Output the (x, y) coordinate of the center of the cell containing the given text.  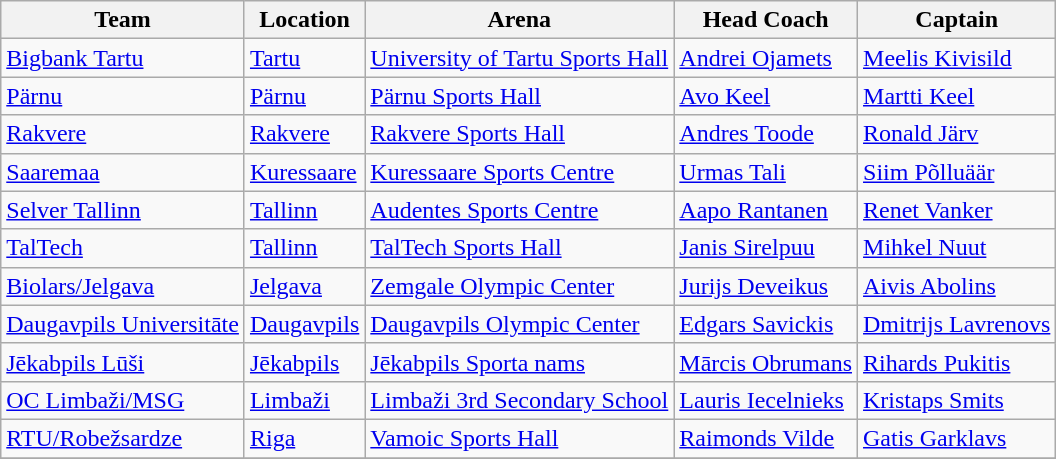
Gatis Garklavs (957, 438)
Jēkabpils Lūši (123, 362)
Raimonds Vilde (766, 438)
Bigbank Tartu (123, 58)
Selver Tallinn (123, 210)
Daugavpils Universitāte (123, 324)
Kuressaare Sports Centre (520, 172)
Martti Keel (957, 96)
Captain (957, 20)
Saaremaa (123, 172)
Limbaži 3rd Secondary School (520, 400)
Dmitrijs Lavrenovs (957, 324)
Urmas Tali (766, 172)
Limbaži (304, 400)
Andres Toode (766, 134)
Jelgava (304, 286)
Jēkabpils (304, 362)
TalTech Sports Hall (520, 248)
Andrei Ojamets (766, 58)
Riga (304, 438)
Audentes Sports Centre (520, 210)
Renet Vanker (957, 210)
RTU/Robežsardze (123, 438)
Edgars Savickis (766, 324)
Vamoic Sports Hall (520, 438)
Aivis Abolins (957, 286)
Tartu (304, 58)
Arena (520, 20)
Pärnu Sports Hall (520, 96)
Lauris Iecelnieks (766, 400)
Aapo Rantanen (766, 210)
OC Limbaži/MSG (123, 400)
Ronald Järv (957, 134)
Jurijs Deveikus (766, 286)
Siim Põlluäär (957, 172)
Mihkel Nuut (957, 248)
Kuressaare (304, 172)
Meelis Kivisild (957, 58)
Head Coach (766, 20)
Daugavpils Olympic Center (520, 324)
Mārcis Obrumans (766, 362)
Daugavpils (304, 324)
Biolars/Jelgava (123, 286)
University of Tartu Sports Hall (520, 58)
Team (123, 20)
Jēkabpils Sporta nams (520, 362)
Zemgale Olympic Center (520, 286)
Kristaps Smits (957, 400)
Location (304, 20)
Avo Keel (766, 96)
TalTech (123, 248)
Rihards Pukitis (957, 362)
Janis Sirelpuu (766, 248)
Rakvere Sports Hall (520, 134)
